Return [X, Y] of the center of cell containing provided text 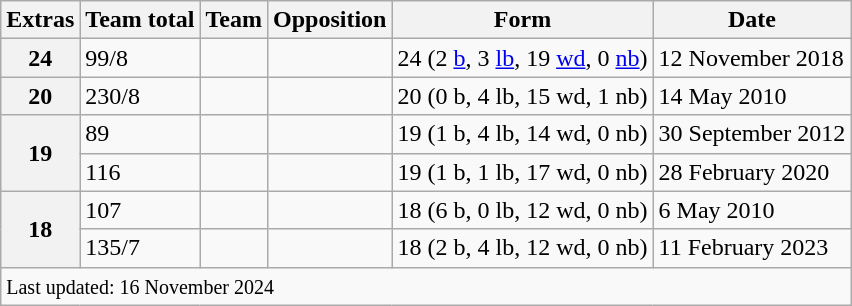
19 [40, 153]
Date [752, 20]
28 February 2020 [752, 172]
12 November 2018 [752, 58]
Form [522, 20]
18 (6 b, 0 lb, 12 wd, 0 nb) [522, 210]
116 [140, 172]
135/7 [140, 248]
24 [40, 58]
Team total [140, 20]
99/8 [140, 58]
Opposition [329, 20]
18 [40, 229]
6 May 2010 [752, 210]
14 May 2010 [752, 96]
20 (0 b, 4 lb, 15 wd, 1 nb) [522, 96]
19 (1 b, 4 lb, 14 wd, 0 nb) [522, 134]
Last updated: 16 November 2024 [426, 286]
Team [234, 20]
30 September 2012 [752, 134]
18 (2 b, 4 lb, 12 wd, 0 nb) [522, 248]
20 [40, 96]
11 February 2023 [752, 248]
107 [140, 210]
24 (2 b, 3 lb, 19 wd, 0 nb) [522, 58]
19 (1 b, 1 lb, 17 wd, 0 nb) [522, 172]
230/8 [140, 96]
89 [140, 134]
Extras [40, 20]
